Determine the (X, Y) coordinate at the center of the cell enclosing the given text.  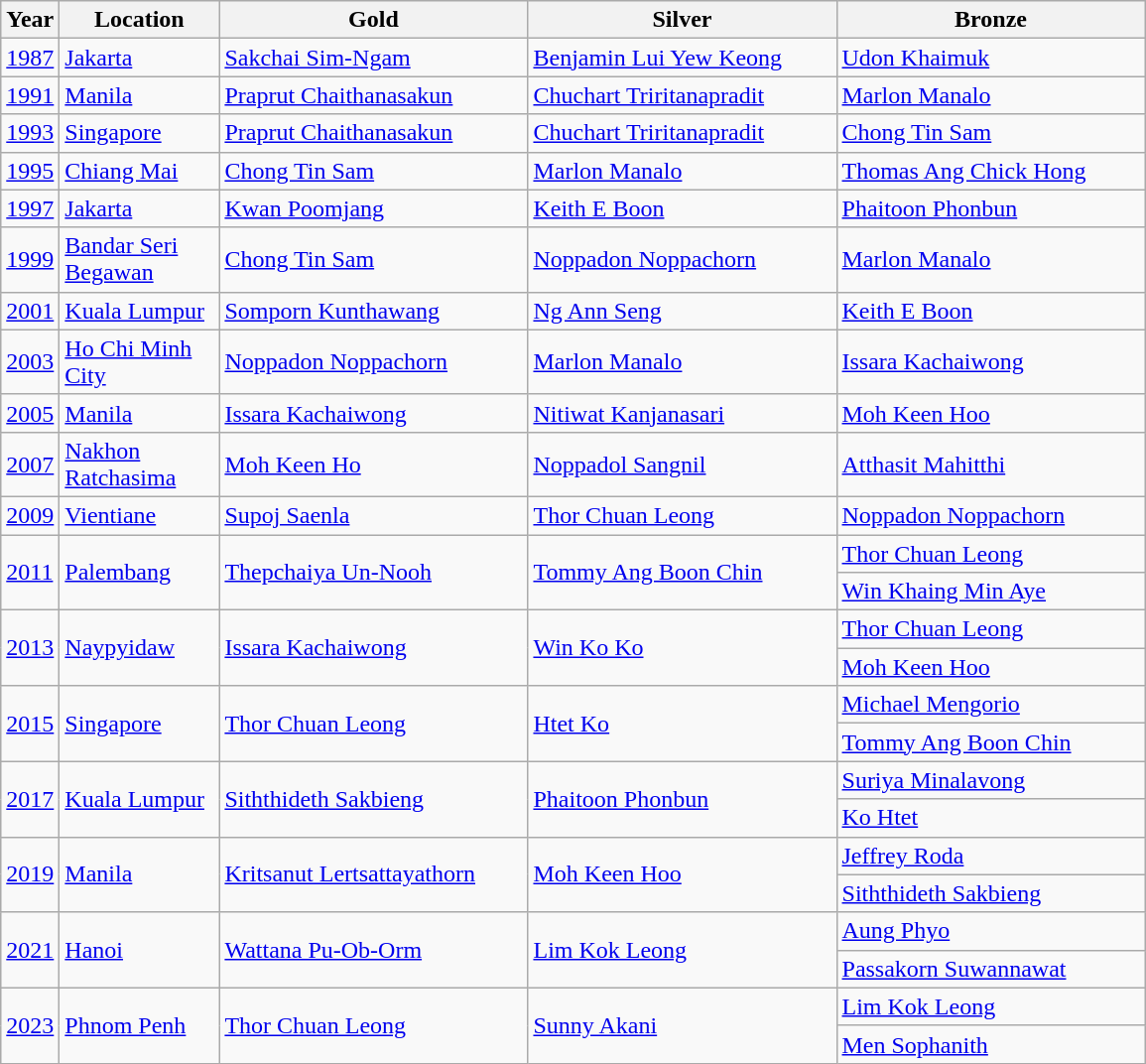
2009 (30, 515)
Moh Keen Ho (373, 465)
Jeffrey Roda (990, 856)
Win Khaing Min Aye (990, 592)
Benjamin Lui Yew Keong (683, 58)
Udon Khaimuk (990, 58)
Nakhon Ratchasima (139, 465)
1995 (30, 171)
Aung Phyo (990, 931)
Sunny Akani (683, 1025)
Supoj Saenla (373, 515)
Year (30, 20)
Palembang (139, 572)
1997 (30, 208)
Win Ko Ko (683, 648)
Passakorn Suwannawat (990, 969)
Thomas Ang Chick Hong (990, 171)
Nitiwat Kanjanasari (683, 413)
Vientiane (139, 515)
2015 (30, 724)
Kwan Poomjang (373, 208)
Atthasit Mahitthi (990, 465)
1993 (30, 133)
2013 (30, 648)
Michael Mengorio (990, 705)
2019 (30, 874)
2005 (30, 413)
2011 (30, 572)
2017 (30, 799)
Silver (683, 20)
Suriya Minalavong (990, 780)
Naypyidaw (139, 648)
Ng Ann Seng (683, 311)
Htet Ko (683, 724)
1999 (30, 260)
Kritsanut Lertsattayathorn (373, 874)
Sakchai Sim-Ngam (373, 58)
Wattana Pu-Ob-Orm (373, 950)
Bandar Seri Begawan (139, 260)
2007 (30, 465)
Noppadol Sangnil (683, 465)
Ho Chi Minh City (139, 361)
Chiang Mai (139, 171)
2021 (30, 950)
Somporn Kunthawang (373, 311)
2001 (30, 311)
Location (139, 20)
Ko Htet (990, 818)
2023 (30, 1025)
Thepchaiya Un-Nooh (373, 572)
Gold (373, 20)
2003 (30, 361)
Hanoi (139, 950)
1991 (30, 95)
Bronze (990, 20)
1987 (30, 58)
Phnom Penh (139, 1025)
Men Sophanith (990, 1044)
